Extract the [X, Y] coordinate from the center of the cell holding the provided text.  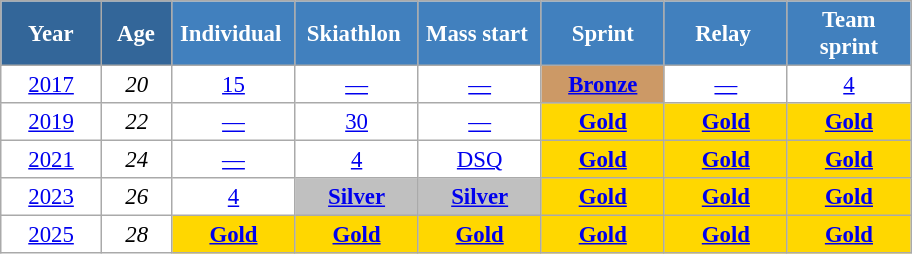
DSQ [480, 160]
28 [136, 235]
Relay [726, 34]
22 [136, 122]
Year [52, 34]
24 [136, 160]
26 [136, 197]
Mass start [480, 34]
2017 [52, 85]
Sprint [602, 34]
Individual [234, 34]
Skiathlon [356, 34]
2023 [52, 197]
Bronze [602, 85]
30 [356, 122]
2021 [52, 160]
Team sprint [848, 34]
2025 [52, 235]
2019 [52, 122]
Age [136, 34]
15 [234, 85]
20 [136, 85]
